Return [x, y] of the center of cell containing provided text 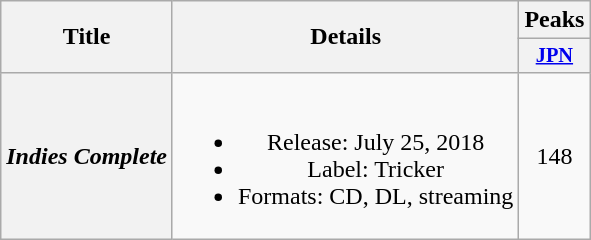
Indies Complete [87, 156]
JPN [554, 56]
Details [345, 37]
Title [87, 37]
Peaks [554, 20]
Release: July 25, 2018Label: TrickerFormats: CD, DL, streaming [345, 156]
148 [554, 156]
